Find where the given text appears and provide that cell's center as (X, Y) coordinate. 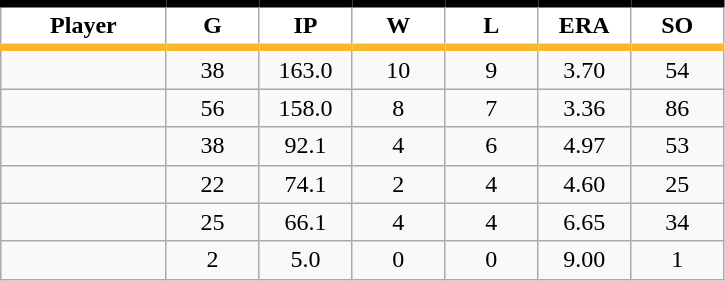
34 (678, 222)
1 (678, 260)
86 (678, 108)
22 (212, 184)
10 (398, 68)
5.0 (306, 260)
L (492, 26)
54 (678, 68)
74.1 (306, 184)
53 (678, 146)
3.70 (584, 68)
9 (492, 68)
9.00 (584, 260)
158.0 (306, 108)
8 (398, 108)
G (212, 26)
7 (492, 108)
66.1 (306, 222)
W (398, 26)
SO (678, 26)
6.65 (584, 222)
92.1 (306, 146)
ERA (584, 26)
4.60 (584, 184)
Player (84, 26)
3.36 (584, 108)
4.97 (584, 146)
56 (212, 108)
IP (306, 26)
163.0 (306, 68)
6 (492, 146)
